Capture the cell that displays the provided text and extract its (X, Y) central coordinate. 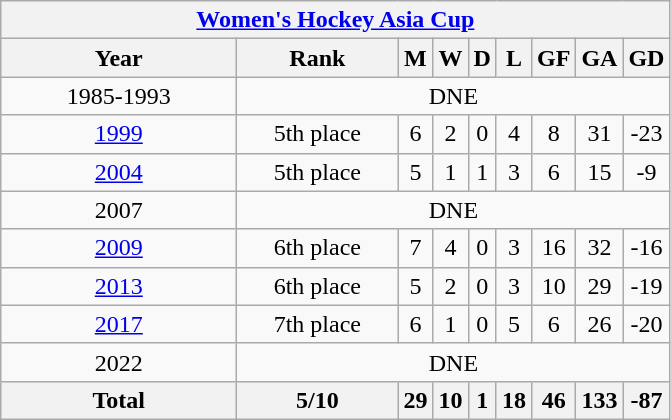
Year (119, 58)
8 (553, 134)
7th place (318, 324)
31 (600, 134)
2007 (119, 210)
L (514, 58)
26 (600, 324)
1999 (119, 134)
-23 (646, 134)
16 (553, 248)
GD (646, 58)
5/10 (318, 400)
7 (416, 248)
133 (600, 400)
15 (600, 172)
Rank (318, 58)
2013 (119, 286)
Total (119, 400)
GF (553, 58)
2009 (119, 248)
-87 (646, 400)
-20 (646, 324)
46 (553, 400)
32 (600, 248)
M (416, 58)
-9 (646, 172)
W (450, 58)
2017 (119, 324)
1985-1993 (119, 96)
GA (600, 58)
Women's Hockey Asia Cup (336, 20)
2004 (119, 172)
2022 (119, 362)
-19 (646, 286)
18 (514, 400)
-16 (646, 248)
D (482, 58)
